Extract the [x, y] coordinate from the center of the cell holding the provided text.  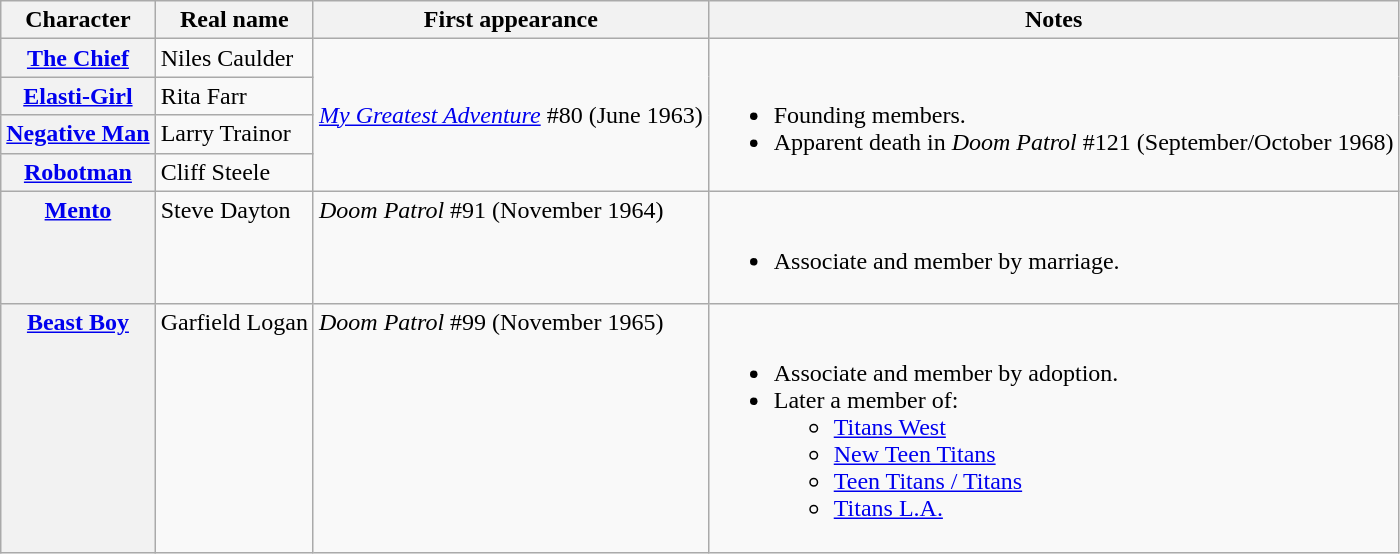
Cliff Steele [234, 172]
Character [78, 20]
The Chief [78, 58]
First appearance [510, 20]
Rita Farr [234, 96]
Robotman [78, 172]
Notes [1054, 20]
My Greatest Adventure #80 (June 1963) [510, 115]
Associate and member by adoption.Later a member of:Titans WestNew Teen TitansTeen Titans / TitansTitans L.A. [1054, 428]
Mento [78, 248]
Associate and member by marriage. [1054, 248]
Larry Trainor [234, 134]
Steve Dayton [234, 248]
Elasti-Girl [78, 96]
Garfield Logan [234, 428]
Negative Man [78, 134]
Doom Patrol #99 (November 1965) [510, 428]
Real name [234, 20]
Founding members.Apparent death in Doom Patrol #121 (September/October 1968) [1054, 115]
Beast Boy [78, 428]
Doom Patrol #91 (November 1964) [510, 248]
Niles Caulder [234, 58]
